For the text-containing cell, return its midpoint in [X, Y] coordinate format. 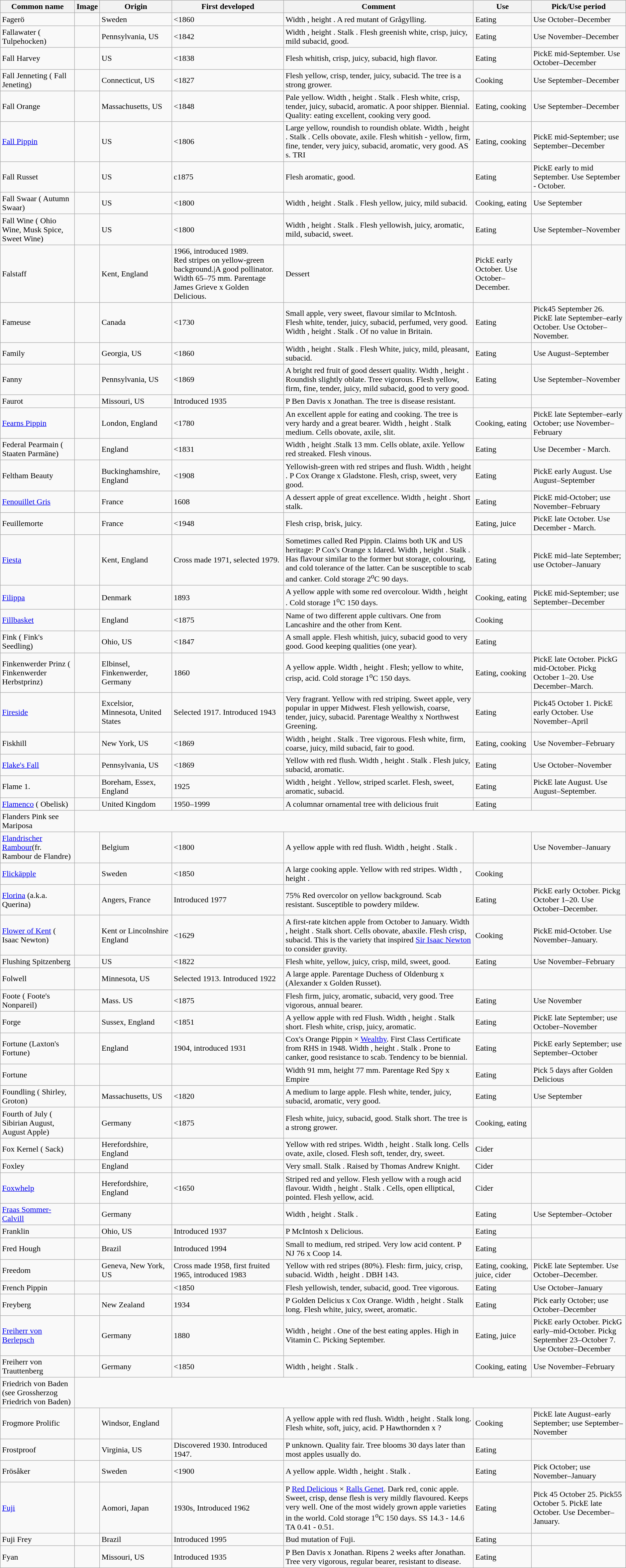
Use November [579, 1001]
Fameuse [37, 322]
Florina (a.k.a. Querina) [37, 900]
Foundling ( Shirley, Groton) [37, 1096]
Fink ( Fink's Seedling) [37, 642]
<1806 [228, 142]
Geneva, New York, US [136, 1271]
Fagerö [37, 19]
Use October–December [579, 19]
1893 [228, 598]
c1875 [228, 177]
Use November–January [579, 847]
Feltham Beauty [37, 476]
Folwell [37, 978]
A large apple. Parentage Duchess of Oldenburg x (Alexander x Golden Russet). [379, 978]
Faurot [37, 401]
Filippa [37, 598]
Family [37, 353]
Friedrich von Baden (see Grossherzog Friedrich von Baden) [37, 1393]
Width 91 mm, height 77 mm. Parentage Red Spy x Empire [379, 1075]
Flesh yellowish, tender, subacid, good. Tree vigorous. [379, 1288]
Width , height .Stalk 13 mm. Cells oblate, axile. Yellow red streaked. Flesh vinous. [379, 449]
Cross made 1971, selected 1979. [228, 560]
Fallawater ( Tulpehocken) [37, 37]
Dessert [379, 273]
Flower of Kent ( Isaac Newton) [37, 935]
PickE mid-October. Use November–January. [579, 935]
Fanny [37, 380]
PickE early October. Use October–December. [502, 273]
Fall Russet [37, 177]
Introduced 1977 [228, 900]
Fall Jenneting ( Fall Jeneting) [37, 80]
Flesh crisp, brisk, juicy. [379, 523]
Mass. US [136, 1001]
Origin [136, 7]
Fall Orange [37, 106]
Windsor, England [136, 1423]
Flickäpple [37, 874]
A yellow apple with red flush. Width , height . Stalk long. Flesh white, soft, juicy, acid. P Hawthornden x ? [379, 1423]
Buckinghamshire, England [136, 476]
Foote ( Foote's Nonpareil) [37, 1001]
Flesh firm, juicy, aromatic, subacid, very good. Tree vigorous, annual bearer. [379, 1001]
Selected 1913. Introduced 1922 [228, 978]
Cross made 1958, first fruited 1965, introduced 1983 [228, 1271]
Minnesota, US [136, 978]
Introduced 1995 [228, 1540]
Pick October; use November–January [579, 1471]
1934 [228, 1305]
Flushing Spitzenberg [37, 961]
Flamenco ( Obelisk) [37, 804]
London, England [136, 423]
Bud mutation of Fuji. [379, 1540]
<1842 [228, 37]
Use October–January [579, 1288]
Frösåker [37, 1471]
PickE mid-October; use November–February [579, 502]
A small apple. Flesh whitish, juicy, subacid good to very good. Good keeping qualities (one year). [379, 642]
Fred Hough [37, 1249]
Use October–November [579, 765]
PickE late September–early October; use November–February [579, 423]
Width , height . Stalk . Flesh yellow, juicy, mild subacid. [379, 203]
PickE late October. Use December - March. [579, 523]
Fiesta [37, 560]
A yellow apple with some red overcolour. Width , height . Cold storage 1oC 150 days. [379, 598]
<1831 [228, 449]
First developed [228, 7]
French Pippin [37, 1288]
Feuillemorte [37, 523]
Fyan [37, 1557]
PickE early October. PickG early–mid-October. Pickg September 23–October 7. Use October–December [579, 1335]
Belgium [136, 847]
Frostproof [37, 1450]
1950–1999 [228, 804]
Pick early October; use October–December [579, 1305]
<1848 [228, 106]
<1827 [228, 80]
1880 [228, 1335]
United Kingdom [136, 804]
P Ben Davis x Jonathan. The tree is disease resistant. [379, 401]
Yellow with red stripes. Width , height . Stalk long. Cells ovate, axile, closed. Flesh soft, tender, dry, sweet. [379, 1149]
Frogmore Prolific [37, 1423]
Elbinsel, Finkenwerder, Germany [136, 672]
Width , height . Stalk . Tree vigorous. Flesh white, firm, coarse, juicy, mild subacid, fair to good. [379, 743]
75% Red overcolor on yellow background. Scab resistant. Susceptible to powdery mildew. [379, 900]
<1780 [228, 423]
PickE early September; use September–October [579, 1048]
Pick/Use period [579, 7]
Foxley [37, 1166]
Flesh yellow, crisp, tender, juicy, subacid. The tree is a strong grower. [379, 80]
Small to medium, red striped. Very low acid content. P NJ 76 x Coop 14. [379, 1249]
<1730 [228, 322]
Falstaff [37, 273]
PickE late September. Use October–December. [579, 1271]
Use August–September [579, 353]
Width , height . Stalk . Flesh greenish white, crisp, juicy, mild subacid, good. [379, 37]
<1822 [228, 961]
Flake's Fall [37, 765]
Very small. Stalk . Raised by Thomas Andrew Knight. [379, 1166]
Use December - March. [579, 449]
PickE early to mid September. Use September - October. [579, 177]
1930s, Introduced 1962 [228, 1508]
Width , height . Stalk . Flesh White, juicy, mild, pleasant, subacid. [379, 353]
A yellow apple with red Flush. Width , height . Stalk short. Flesh white, crisp, juicy, aromatic. [379, 1022]
Pick 45 October 25. Pick55 October 5. PickE late October. Use December–January. [579, 1508]
Comment [379, 7]
Width , height . Stalk . Flesh yellowish, juicy, aromatic, mild, subacid, sweet. [379, 229]
Yellowish-green with red stripes and flush. Width , height . P Cox Orange x Gladstone. Flesh, crisp, sweet, very good. [379, 476]
Flandrischer Rambour(fr. Rambour de Flandre) [37, 847]
<1838 [228, 58]
Sussex, England [136, 1022]
Franklin [37, 1231]
Eating, cooking, juice, cider [502, 1271]
Flesh whitish, crisp, juicy, subacid, high flavor. [379, 58]
Fortune (Laxton's Fortune) [37, 1048]
A yellow apple with red flush. Width , height . Stalk . [379, 847]
<1629 [228, 935]
Fiskhill [37, 743]
Width , height . Yellow, striped scarlet. Flesh, sweet, aromatic, subacid. [379, 787]
Aomori, Japan [136, 1508]
<1900 [228, 1471]
Foxwhelp [37, 1188]
Connecticut, US [136, 80]
Freiherr von Berlepsch [37, 1335]
Federal Pearmain ( Staaten Parmäne) [37, 449]
Freedom [37, 1271]
Forge [37, 1022]
Virginia, US [136, 1450]
Flesh white, juicy, subacid, good. Stalk short. The tree is a strong grower. [379, 1123]
Introduced 1994 [228, 1249]
Fenouillet Gris [37, 502]
Flesh white, yellow, juicy, crisp, mild, sweet, good. [379, 961]
Finkenwerder Prinz ( Finkenwerder Herbstprinz) [37, 672]
Name of two different apple cultivars. One from Lancashire and the other from Kent. [379, 620]
PickE late October. PickG mid-October. Pickg October 1–20. Use December–March. [579, 672]
Pick45 September 26. PickE late September–early October. Use October–November. [579, 322]
A yellow apple. Width , height . Flesh; yellow to white, crisp, acid. Cold storage 1oC 150 days. [379, 672]
Fuji [37, 1508]
Flanders Pink see Mariposa [37, 821]
Discovered 1930. Introduced 1947. [228, 1450]
P unknown. Quality fair. Tree blooms 30 days later than most apples usually do. [379, 1450]
1608 [228, 502]
Fox Kernel ( Sack) [37, 1149]
1904, introduced 1931 [228, 1048]
Yellow with red flush. Width , height . Stalk . Flesh juicy, subacid, aromatic. [379, 765]
Fearns Pippin [37, 423]
A medium to large apple. Flesh white, tender, juicy, subacid, aromatic, very good. [379, 1096]
P McIntosh x Delicious. [379, 1231]
Pick45 October 1. PickE early October. Use November–April [579, 712]
Use September–October [579, 1214]
PickE early October. Pickg October 1–20. Use October–December. [579, 900]
Image [87, 7]
Kent or Lincolnshire England [136, 935]
P Golden Delicius x Cox Orange. Width , height . Stalk long. Flesh white, juicy, sweet, aromatic. [379, 1305]
A yellow apple. Width , height . Stalk . [379, 1471]
<1847 [228, 642]
Striped red and yellow. Flesh yellow with a rough acid flavour. Width , height . Stalk . Cells, open elliptical, pointed. Flesh yellow, acid. [379, 1188]
PickE mid–late September; use October–January [579, 560]
Pick 5 days after Golden Delicious [579, 1075]
Selected 1917. Introduced 1943 [228, 712]
Yellow with red stripes (80%). Flesh: firm, juicy, crisp, subacid. Width , height . DBH 143. [379, 1271]
1925 [228, 787]
Fall Harvey [37, 58]
Fillbasket [37, 620]
New Zealand [136, 1305]
A dessert apple of great excellence. Width , height . Short stalk. [379, 502]
<1908 [228, 476]
Excelsior, Minnesota, United States [136, 712]
Fall Pippin [37, 142]
Angers, France [136, 900]
A large cooking apple. Yellow with red stripes. Width , height . [379, 874]
Introduced 1937 [228, 1231]
Fall Wine ( Ohio Wine, Musk Spice, Sweet Wine) [37, 229]
Width , height . A red mutant of Grågylling. [379, 19]
Fortune [37, 1075]
Fireside [37, 712]
Use November–December [579, 37]
Denmark [136, 598]
New York, US [136, 743]
Fourth of July ( Sibirian August, August Apple) [37, 1123]
1860 [228, 672]
PickE late September; use October–November [579, 1022]
PickE late August–early September; use September–November [579, 1423]
Boreham, Essex, England [136, 787]
<1948 [228, 523]
Flame 1. [37, 787]
PickE early August. Use August–September [579, 476]
<1820 [228, 1096]
<1650 [228, 1188]
<1851 [228, 1022]
A columnar ornamental tree with delicious fruit [379, 804]
PickE late August. Use August–September. [579, 787]
1966, introduced 1989.Red stripes on yellow-green background.|A good pollinator. Width 65–75 mm. Parentage James Grieve x Golden Delicious. [228, 273]
PickE mid-September. Use October–December [579, 58]
Georgia, US [136, 353]
Common name [37, 7]
Fall Swaar ( Autumn Swaar) [37, 203]
Use [502, 7]
Freiherr von Trauttenberg [37, 1366]
P Ben Davis x Jonathan. Ripens 2 weeks after Jonathan. Tree very vigorous, regular bearer, resistant to disease. [379, 1557]
Canada [136, 322]
Freyberg [37, 1305]
Width , height . One of the best eating apples. High in Vitamin C. Picking September. [379, 1335]
Fuji Frey [37, 1540]
Flesh aromatic, good. [379, 177]
Fraas Sommer-Calvill [37, 1214]
An excellent apple for eating and cooking. The tree is very hardy and a great bearer. Width , height . Stalk medium. Cells obovate, axile, slit. [379, 423]
